Scan for the cell matching the given text and deliver its [x, y] coordinate at center. 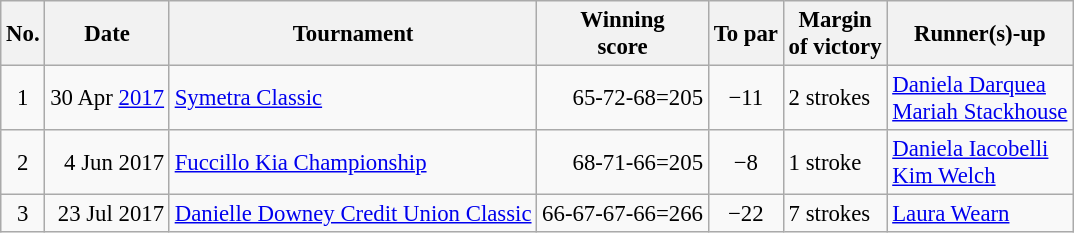
Tournament [352, 34]
2 strokes [835, 98]
Daniela Iacobelli Kim Welch [980, 162]
Fuccillo Kia Championship [352, 162]
To par [746, 34]
Symetra Classic [352, 98]
66-67-67-66=266 [623, 214]
Date [107, 34]
Danielle Downey Credit Union Classic [352, 214]
30 Apr 2017 [107, 98]
−22 [746, 214]
Laura Wearn [980, 214]
2 [23, 162]
1 stroke [835, 162]
Runner(s)-up [980, 34]
4 Jun 2017 [107, 162]
−11 [746, 98]
3 [23, 214]
−8 [746, 162]
No. [23, 34]
7 strokes [835, 214]
Marginof victory [835, 34]
65-72-68=205 [623, 98]
23 Jul 2017 [107, 214]
Winningscore [623, 34]
68-71-66=205 [623, 162]
Daniela Darquea Mariah Stackhouse [980, 98]
1 [23, 98]
